Pinpoint the cell where the given text exists, returning its (x, y) midpoint coordinate. 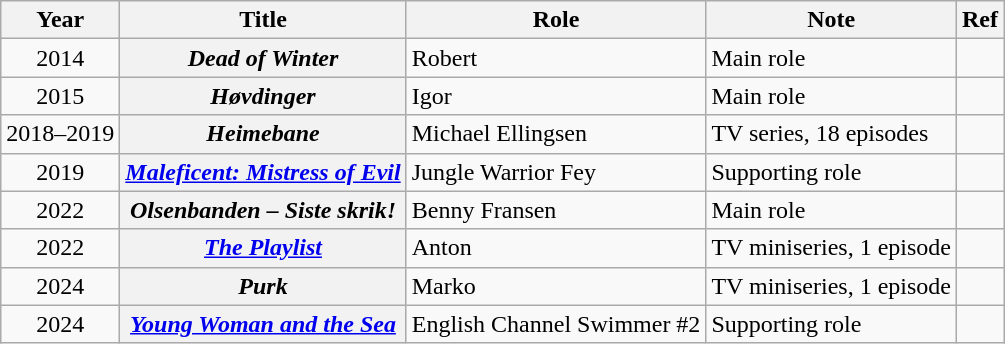
Note (832, 20)
Young Woman and the Sea (263, 324)
Heimebane (263, 134)
Olsenbanden – Siste skrik! (263, 210)
Role (556, 20)
2018–2019 (60, 134)
2015 (60, 96)
Jungle Warrior Fey (556, 172)
Michael Ellingsen (556, 134)
Robert (556, 58)
The Playlist (263, 248)
Purk (263, 286)
Marko (556, 286)
Igor (556, 96)
Dead of Winter (263, 58)
TV series, 18 episodes (832, 134)
Høvdinger (263, 96)
Ref (980, 20)
Maleficent: Mistress of Evil (263, 172)
Anton (556, 248)
Title (263, 20)
Year (60, 20)
2019 (60, 172)
2014 (60, 58)
English Channel Swimmer #2 (556, 324)
Benny Fransen (556, 210)
